Output the (x, y) coordinate of the center of the cell containing the given text.  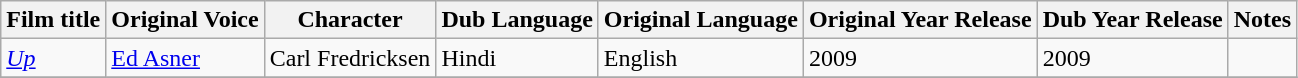
Carl Fredricksen (350, 58)
Original Language (700, 20)
Up (54, 58)
Notes (1262, 20)
Original Voice (185, 20)
Original Year Release (920, 20)
Dub Language (517, 20)
Character (350, 20)
Hindi (517, 58)
English (700, 58)
Film title (54, 20)
Ed Asner (185, 58)
Dub Year Release (1132, 20)
